For the text-containing cell, return its midpoint in [X, Y] coordinate format. 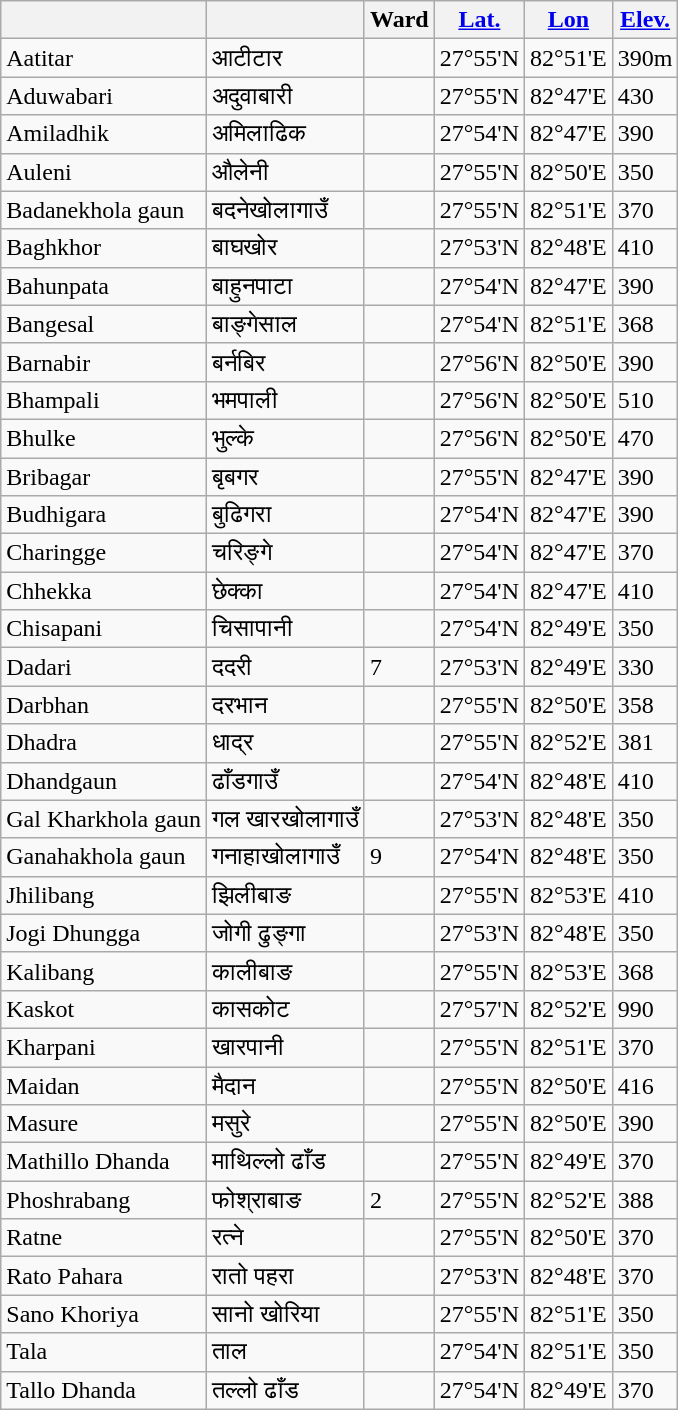
Masure [104, 1124]
Kharpani [104, 1047]
Dhadra [104, 743]
ददरी [285, 667]
510 [645, 400]
ताल [285, 1352]
Jogi Dhungga [104, 933]
बाहुनपाटा [285, 286]
Aduwabari [104, 96]
बदनेखोलागाउँ [285, 210]
416 [645, 1085]
388 [645, 1200]
बाघखोर [285, 248]
अमिलाढिक [285, 134]
Amiladhik [104, 134]
358 [645, 705]
Mathillo Dhanda [104, 1162]
Elev. [645, 20]
Bhampali [104, 400]
दरभान [285, 705]
तल्लो ढाँड [285, 1390]
छेक्का [285, 591]
2 [399, 1200]
Kaskot [104, 1009]
Phoshrabang [104, 1200]
Charingge [104, 553]
चरिङ्गे [285, 553]
Bribagar [104, 477]
सानो खोरिया [285, 1314]
Aatitar [104, 58]
बृबगर [285, 477]
Bangesal [104, 324]
Lat. [479, 20]
Ward [399, 20]
990 [645, 1009]
Sano Khoriya [104, 1314]
मसुरे [285, 1124]
बाङ्गेसाल [285, 324]
7 [399, 667]
Chisapani [104, 629]
Jhilibang [104, 895]
470 [645, 438]
330 [645, 667]
माथिल्लो ढाँड [285, 1162]
Rato Pahara [104, 1276]
27°57'N [479, 1009]
चिसापानी [285, 629]
Dadari [104, 667]
430 [645, 96]
390m [645, 58]
Dhandgaun [104, 781]
Auleni [104, 172]
झिलीबाङ [285, 895]
Badanekhola gaun [104, 210]
Chhekka [104, 591]
भमपाली [285, 400]
Baghkhor [104, 248]
बुढिगरा [285, 515]
कासकोट [285, 1009]
ढाँडगाउँ [285, 781]
9 [399, 857]
Tala [104, 1352]
Tallo Dhanda [104, 1390]
Gal Kharkhola gaun [104, 819]
Bahunpata [104, 286]
Lon [569, 20]
भुल्के [285, 438]
Darbhan [104, 705]
Kalibang [104, 971]
फोश्राबाङ [285, 1200]
औलेनी [285, 172]
बर्नबिर [285, 362]
Barnabir [104, 362]
381 [645, 743]
Ratne [104, 1238]
अदुवाबारी [285, 96]
जोगी ढुङ्गा [285, 933]
रत्ने [285, 1238]
Bhulke [104, 438]
मैदान [285, 1085]
कालीबाङ [285, 971]
Maidan [104, 1085]
गनाहाखोलागाउँ [285, 857]
खारपानी [285, 1047]
धाद्र [285, 743]
रातो पहरा [285, 1276]
Budhigara [104, 515]
आटीटार [285, 58]
Ganahakhola gaun [104, 857]
गल खारखोलागाउँ [285, 819]
